Scan for the cell matching the given text and deliver its (X, Y) coordinate at center. 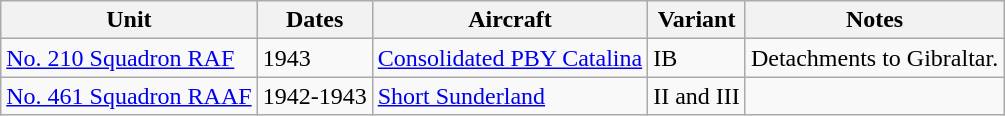
Aircraft (510, 20)
Notes (874, 20)
Detachments to Gibraltar. (874, 58)
Short Sunderland (510, 96)
II and III (697, 96)
1943 (314, 58)
No. 461 Squadron RAAF (129, 96)
Variant (697, 20)
Dates (314, 20)
Unit (129, 20)
IB (697, 58)
No. 210 Squadron RAF (129, 58)
1942-1943 (314, 96)
Consolidated PBY Catalina (510, 58)
